Identify which cell holds the provided text, then report its [X, Y] central coordinate. 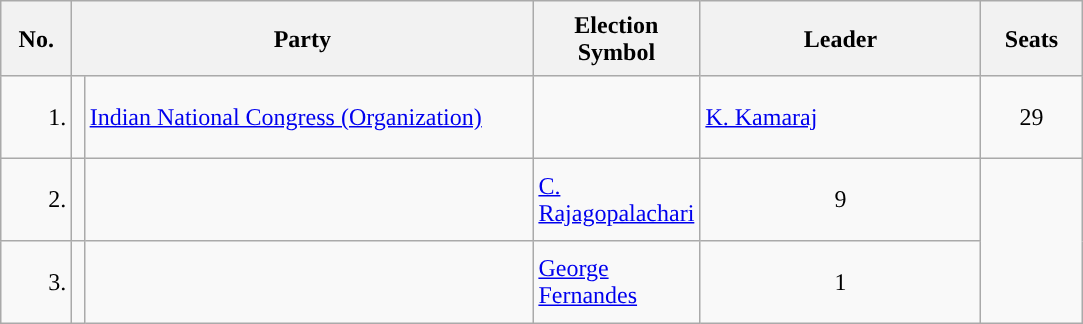
No. [36, 38]
1. [36, 117]
Indian National Congress (Organization) [308, 117]
Seats [1032, 38]
K. Kamaraj [840, 117]
Party [302, 38]
Leader [840, 38]
C. Rajagopalachari [616, 199]
Election Symbol [616, 38]
29 [1032, 117]
3. [36, 282]
George Fernandes [616, 282]
2. [36, 199]
1 [840, 282]
9 [840, 199]
